Determine the (x, y) coordinate at the center of the cell enclosing the given text.  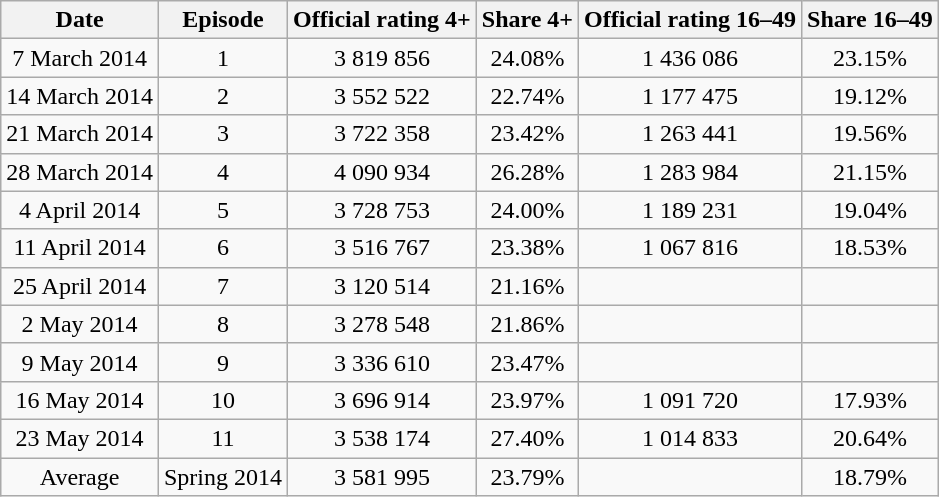
28 March 2014 (80, 172)
3 (222, 134)
Official rating 16–49 (690, 20)
3 819 856 (382, 58)
9 May 2014 (80, 362)
23.97% (527, 400)
3 120 514 (382, 286)
7 March 2014 (80, 58)
23.47% (527, 362)
18.53% (870, 248)
26.28% (527, 172)
16 May 2014 (80, 400)
8 (222, 324)
19.56% (870, 134)
1 (222, 58)
4 (222, 172)
Episode (222, 20)
4 090 934 (382, 172)
1 189 231 (690, 210)
11 April 2014 (80, 248)
20.64% (870, 438)
Spring 2014 (222, 477)
27.40% (527, 438)
1 263 441 (690, 134)
1 177 475 (690, 96)
21.15% (870, 172)
6 (222, 248)
14 March 2014 (80, 96)
5 (222, 210)
1 091 720 (690, 400)
19.12% (870, 96)
21.86% (527, 324)
1 014 833 (690, 438)
10 (222, 400)
9 (222, 362)
23.38% (527, 248)
Share 4+ (527, 20)
23 May 2014 (80, 438)
21.16% (527, 286)
3 538 174 (382, 438)
3 336 610 (382, 362)
17.93% (870, 400)
25 April 2014 (80, 286)
23.79% (527, 477)
3 552 522 (382, 96)
1 283 984 (690, 172)
3 516 767 (382, 248)
1 067 816 (690, 248)
Average (80, 477)
Date (80, 20)
2 May 2014 (80, 324)
Share 16–49 (870, 20)
24.08% (527, 58)
18.79% (870, 477)
3 581 995 (382, 477)
24.00% (527, 210)
23.42% (527, 134)
7 (222, 286)
11 (222, 438)
19.04% (870, 210)
Official rating 4+ (382, 20)
1 436 086 (690, 58)
3 722 358 (382, 134)
4 April 2014 (80, 210)
2 (222, 96)
3 728 753 (382, 210)
3 278 548 (382, 324)
23.15% (870, 58)
22.74% (527, 96)
3 696 914 (382, 400)
21 March 2014 (80, 134)
